Provide the (X, Y) coordinate of the cell's center where the given text is located.  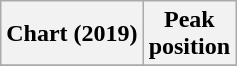
Peakposition (189, 34)
Chart (2019) (72, 34)
